Detect which cell encompasses the target text, then output its (x, y) center coordinate. 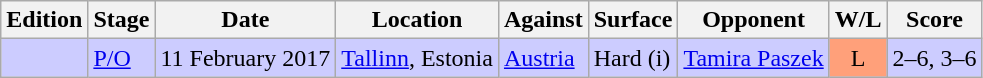
W/L (858, 20)
11 February 2017 (246, 58)
Score (934, 20)
Hard (i) (633, 58)
Date (246, 20)
Against (543, 20)
Edition (44, 20)
Opponent (754, 20)
Tallinn, Estonia (418, 58)
Austria (543, 58)
P/O (122, 58)
2–6, 3–6 (934, 58)
Stage (122, 20)
Tamira Paszek (754, 58)
Location (418, 20)
L (858, 58)
Surface (633, 20)
